Identify which cell holds the provided text, then report its [X, Y] central coordinate. 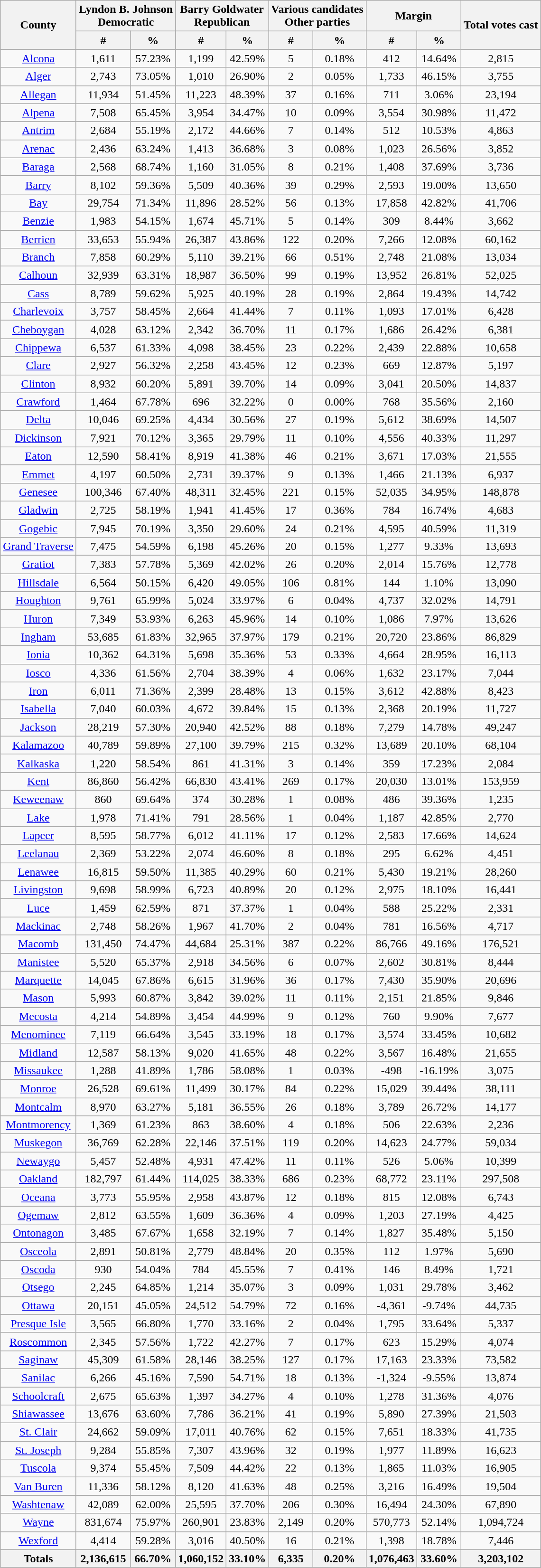
Antrim [38, 131]
46 [291, 456]
7,509 [201, 1468]
Mecosta [38, 1016]
44.42% [248, 1468]
41.63% [248, 1486]
8,595 [103, 836]
45.26% [248, 547]
Margin [413, 16]
45.05% [153, 1305]
42.02% [248, 565]
1,214 [201, 1287]
21,503 [501, 1414]
23.11% [438, 1179]
43.45% [248, 366]
50.15% [153, 583]
1,786 [201, 1070]
23.83% [248, 1522]
23.86% [438, 637]
57.23% [153, 58]
28.95% [438, 655]
Totals [38, 1559]
4,074 [501, 1341]
29.60% [248, 529]
58.54% [153, 763]
37.69% [438, 167]
4,028 [103, 330]
53,685 [103, 637]
County [38, 25]
Tuscola [38, 1468]
42.82% [438, 203]
Marquette [38, 980]
58.99% [153, 890]
21.13% [438, 474]
14,177 [501, 1107]
42.85% [438, 817]
1,397 [201, 1396]
106 [291, 583]
7,475 [103, 547]
1,031 [391, 1287]
28.48% [248, 691]
38.39% [248, 673]
33.97% [248, 601]
Newaygo [38, 1161]
56 [291, 203]
3,041 [391, 384]
1,795 [391, 1323]
0.51% [340, 257]
1,086 [391, 619]
35.07% [248, 1287]
63.12% [153, 330]
65.99% [153, 601]
40.33% [438, 438]
18,987 [201, 275]
9,698 [103, 890]
6,428 [501, 312]
70.12% [153, 438]
66.80% [153, 1323]
2,602 [391, 962]
49,247 [501, 727]
10,399 [501, 1161]
1.10% [438, 583]
526 [391, 1161]
36.50% [248, 275]
49.05% [248, 583]
61.83% [153, 637]
6,335 [291, 1559]
63.24% [153, 149]
588 [391, 908]
36.21% [248, 1414]
54.59% [153, 547]
Chippewa [38, 348]
6,263 [201, 619]
Genesee [38, 492]
3,773 [103, 1197]
22 [291, 1468]
40.50% [248, 1540]
11,472 [501, 113]
182,797 [103, 1179]
2,331 [501, 908]
0.03% [340, 1070]
4,664 [391, 655]
-16.19% [438, 1070]
56.32% [153, 366]
39.84% [248, 709]
16,113 [501, 655]
9,020 [201, 1052]
148,878 [501, 492]
1,398 [391, 1540]
0.00% [340, 402]
58.77% [153, 836]
7,921 [103, 438]
20.19% [438, 709]
35.36% [248, 655]
1,060,152 [201, 1559]
4,197 [103, 474]
13,090 [501, 583]
14.78% [438, 727]
Lapeer [38, 836]
8,919 [201, 456]
7,786 [201, 1414]
7,858 [103, 257]
10,682 [501, 1034]
2,583 [391, 836]
27.19% [438, 1215]
42.52% [248, 727]
26.56% [438, 149]
54.89% [153, 1016]
4,717 [501, 926]
32.45% [248, 492]
31.96% [248, 980]
6,937 [501, 474]
2,815 [501, 58]
58.19% [153, 510]
13,693 [501, 547]
3,852 [501, 149]
8,932 [103, 384]
41.38% [248, 456]
10,362 [103, 655]
4,414 [103, 1540]
39.70% [248, 384]
17,163 [391, 1360]
3,671 [391, 456]
13 [291, 691]
55.94% [153, 239]
29.78% [438, 1287]
Roscommon [38, 1341]
46.60% [248, 854]
0.33% [340, 655]
21.08% [438, 257]
1,187 [391, 817]
1,278 [391, 1396]
3,789 [391, 1107]
Gratiot [38, 565]
1,459 [103, 908]
5,520 [103, 962]
67.86% [153, 980]
8,789 [103, 293]
14,045 [103, 980]
5,890 [391, 1414]
127 [291, 1360]
4,434 [201, 420]
Menominee [38, 1034]
12,587 [103, 1052]
38,111 [501, 1088]
63.60% [153, 1414]
260,901 [201, 1522]
2,779 [201, 1251]
86,766 [391, 944]
122 [291, 239]
30.28% [248, 799]
32,965 [201, 637]
67.40% [153, 492]
930 [103, 1269]
6,266 [103, 1378]
5,993 [103, 998]
43.41% [248, 781]
33.10% [248, 1559]
36.36% [248, 1215]
374 [201, 799]
Lenawee [38, 872]
30.81% [438, 962]
64.31% [153, 655]
38.69% [438, 420]
24,512 [201, 1305]
5.06% [438, 1161]
27.39% [438, 1414]
Hillsdale [38, 583]
3,574 [391, 1034]
40.76% [248, 1432]
41.31% [248, 763]
41 [291, 1414]
0.06% [340, 673]
2,770 [501, 817]
2,084 [501, 763]
7,651 [391, 1432]
40,789 [103, 745]
1,722 [201, 1341]
Alger [38, 76]
3,485 [103, 1233]
51.45% [153, 94]
50.81% [153, 1251]
2,918 [201, 962]
Missaukee [38, 1070]
2,975 [391, 890]
66,830 [201, 781]
6,743 [501, 1197]
7,508 [103, 113]
7,383 [103, 565]
13.01% [438, 781]
3,565 [103, 1323]
25.31% [248, 944]
Oakland [38, 1179]
30.17% [248, 1088]
58.13% [153, 1052]
0.30% [340, 1504]
26.42% [438, 330]
791 [201, 817]
3,350 [201, 529]
623 [391, 1341]
1,770 [201, 1323]
1,721 [501, 1269]
48.84% [248, 1251]
40.19% [248, 293]
20,151 [103, 1305]
486 [391, 799]
19.21% [438, 872]
75.97% [153, 1522]
34.27% [248, 1396]
28,260 [501, 872]
7,446 [501, 1540]
Oscoda [38, 1269]
Cheboygan [38, 330]
1,609 [201, 1215]
57.30% [153, 727]
Shiawassee [38, 1414]
45.16% [153, 1378]
17,011 [201, 1432]
Midland [38, 1052]
39.37% [248, 474]
2,172 [201, 131]
14,623 [391, 1143]
66.70% [153, 1559]
0.29% [340, 185]
Jackson [38, 727]
781 [391, 926]
13,689 [391, 745]
67.67% [153, 1233]
861 [201, 763]
4,336 [103, 673]
3,365 [201, 438]
Osceola [38, 1251]
68,772 [391, 1179]
1,076,463 [391, 1559]
13,952 [391, 275]
Bay [38, 203]
Huron [38, 619]
34.47% [248, 113]
18.78% [438, 1540]
33.45% [438, 1034]
Alpena [38, 113]
2,369 [103, 854]
6,615 [201, 980]
4,595 [391, 529]
59.36% [153, 185]
119 [291, 1143]
35.56% [438, 402]
33.64% [438, 1323]
1,010 [201, 76]
-4,361 [391, 1305]
8,102 [103, 185]
26,528 [103, 1088]
45.55% [248, 1269]
69.64% [153, 799]
Delta [38, 420]
61.44% [153, 1179]
43.86% [248, 239]
2,342 [201, 330]
58.08% [248, 1070]
206 [291, 1504]
Macomb [38, 944]
1,413 [201, 149]
66 [291, 257]
815 [391, 1197]
36,769 [103, 1143]
7,590 [201, 1378]
30.56% [248, 420]
21.85% [438, 998]
22,146 [201, 1143]
20,696 [501, 980]
5,337 [501, 1323]
64.85% [153, 1287]
65.37% [153, 962]
Mason [38, 998]
33.16% [248, 1323]
28,219 [103, 727]
60.29% [153, 257]
14,624 [501, 836]
61.56% [153, 673]
58.41% [153, 456]
5,150 [501, 1233]
Otsego [38, 1287]
1,466 [391, 474]
12.87% [438, 366]
55.85% [153, 1450]
38.25% [248, 1360]
20,940 [201, 727]
34.56% [248, 962]
711 [391, 94]
Kent [38, 781]
23.33% [438, 1360]
14,507 [501, 420]
58.12% [153, 1486]
0.25% [340, 1486]
1,674 [201, 221]
5,612 [391, 420]
8,423 [501, 691]
22.63% [438, 1125]
16,623 [501, 1450]
23.17% [438, 673]
3.06% [438, 94]
24,662 [103, 1432]
28,146 [201, 1360]
Saginaw [38, 1360]
1,686 [391, 330]
Crawford [38, 402]
4,737 [391, 601]
1,611 [103, 58]
Allegan [38, 94]
39.79% [248, 745]
1,408 [391, 167]
62.59% [153, 908]
179 [291, 637]
84 [291, 1088]
59.62% [153, 293]
37 [291, 94]
Benzie [38, 221]
871 [201, 908]
2,236 [501, 1125]
3,757 [103, 312]
25.22% [438, 908]
1.97% [438, 1251]
28 [291, 293]
1,093 [391, 312]
4,214 [103, 1016]
Montcalm [38, 1107]
4,672 [201, 709]
63.31% [153, 275]
56.42% [153, 781]
Emmet [38, 474]
38.45% [248, 348]
67.78% [153, 402]
71.36% [153, 691]
9,846 [501, 998]
7,279 [391, 727]
5,369 [201, 565]
74.47% [153, 944]
2,743 [103, 76]
176,521 [501, 944]
2,891 [103, 1251]
2,149 [291, 1522]
144 [391, 583]
215 [291, 745]
42,089 [103, 1504]
42.27% [248, 1341]
25,595 [201, 1504]
35.48% [438, 1233]
45.96% [248, 619]
1,160 [201, 167]
60,162 [501, 239]
59.09% [153, 1432]
60.03% [153, 709]
1,733 [391, 76]
506 [391, 1125]
Total votes cast [501, 25]
41.65% [248, 1052]
36 [291, 980]
60.50% [153, 474]
2,160 [501, 402]
9,761 [103, 601]
20.10% [438, 745]
58.26% [153, 926]
24 [291, 529]
2,864 [391, 293]
23,194 [501, 94]
Iosco [38, 673]
16 [291, 1540]
41.89% [153, 1070]
16,441 [501, 890]
62.00% [153, 1504]
17.03% [438, 456]
-498 [391, 1070]
18.10% [438, 890]
14,742 [501, 293]
-9.74% [438, 1305]
69.61% [153, 1088]
4,931 [201, 1161]
Ottawa [38, 1305]
60.20% [153, 384]
8,970 [103, 1107]
9.90% [438, 1016]
Arenac [38, 149]
60 [291, 872]
1,941 [201, 510]
40.29% [248, 872]
3,554 [391, 113]
9,284 [103, 1450]
37.70% [248, 1504]
11,896 [201, 203]
2,014 [391, 565]
Wexford [38, 1540]
1,094,724 [501, 1522]
Presque Isle [38, 1323]
2,345 [103, 1341]
45.71% [248, 221]
14,791 [501, 601]
11,727 [501, 709]
831,674 [103, 1522]
37.51% [248, 1143]
17,858 [391, 203]
1,203 [391, 1215]
42.88% [438, 691]
Wayne [38, 1522]
Livingston [38, 890]
17.01% [438, 312]
53.93% [153, 619]
52,035 [391, 492]
88 [291, 727]
2,436 [103, 149]
16.74% [438, 510]
7,119 [103, 1034]
387 [291, 944]
45,309 [103, 1360]
3,016 [201, 1540]
0.07% [340, 962]
2,368 [391, 709]
20,720 [391, 637]
19.43% [438, 293]
39 [291, 185]
58.45% [153, 312]
41,706 [501, 203]
112 [391, 1251]
2,664 [201, 312]
10,658 [501, 348]
Ingham [38, 637]
7,266 [391, 239]
27,100 [201, 745]
Van Buren [38, 1486]
760 [391, 1016]
26.72% [438, 1107]
1,023 [391, 149]
36.70% [248, 330]
32.19% [248, 1233]
11,336 [103, 1486]
42.59% [248, 58]
53 [291, 655]
20,030 [391, 781]
7,040 [103, 709]
3,567 [391, 1052]
1,288 [103, 1070]
1,220 [103, 763]
7,430 [391, 980]
8,444 [501, 962]
Monroe [38, 1088]
65.45% [153, 113]
2,731 [201, 474]
Kalkaska [38, 763]
62 [291, 1432]
153,959 [501, 781]
2,927 [103, 366]
1,277 [391, 547]
63.55% [153, 1215]
Dickinson [38, 438]
43.87% [248, 1197]
Various candidatesOther parties [317, 16]
5,891 [201, 384]
61.58% [153, 1360]
2,958 [201, 1197]
6,012 [201, 836]
1,464 [103, 402]
16,815 [103, 872]
1,983 [103, 221]
221 [291, 492]
1,977 [391, 1450]
Schoolcraft [38, 1396]
11,319 [501, 529]
6,564 [103, 583]
73.05% [153, 76]
5,698 [201, 655]
0.32% [340, 745]
2,684 [103, 131]
13,650 [501, 185]
7,677 [501, 1016]
17.23% [438, 763]
5,509 [201, 185]
44.66% [248, 131]
61.33% [153, 348]
54.04% [153, 1269]
18.33% [438, 1432]
32.22% [248, 402]
27 [291, 420]
43.96% [248, 1450]
Washtenaw [38, 1504]
40.89% [248, 890]
13,676 [103, 1414]
26.90% [248, 76]
269 [291, 781]
55.45% [153, 1468]
4,556 [391, 438]
5,690 [501, 1251]
St. Clair [38, 1432]
39.21% [248, 257]
9.33% [438, 547]
86,829 [501, 637]
10 [291, 113]
59.28% [153, 1540]
52.48% [153, 1161]
Branch [38, 257]
Berrien [38, 239]
8.44% [438, 221]
Muskegon [38, 1143]
7,307 [201, 1450]
2,136,615 [103, 1559]
37.37% [248, 908]
2,704 [201, 673]
2,151 [391, 998]
860 [103, 799]
38.33% [248, 1179]
686 [291, 1179]
100,346 [103, 492]
1,658 [201, 1233]
41.44% [248, 312]
32,939 [103, 275]
4,863 [501, 131]
4,425 [501, 1215]
28.52% [248, 203]
31.36% [438, 1396]
11.03% [438, 1468]
33,653 [103, 239]
57.56% [153, 1341]
36.68% [248, 149]
6,537 [103, 348]
Sanilac [38, 1378]
5,430 [391, 872]
47.42% [248, 1161]
Houghton [38, 601]
15.76% [438, 565]
3,203,102 [501, 1559]
15 [291, 709]
Iron [38, 691]
Barry [38, 185]
Cass [38, 293]
Eaton [38, 456]
Grand Traverse [38, 547]
13,874 [501, 1378]
54.15% [153, 221]
41,735 [501, 1432]
32 [291, 1450]
669 [391, 366]
Ogemaw [38, 1215]
35.90% [438, 980]
66.64% [153, 1034]
16,905 [501, 1468]
21,655 [501, 1052]
309 [391, 221]
146 [391, 1269]
68.74% [153, 167]
2,725 [103, 510]
10.53% [438, 131]
24.77% [438, 1143]
3,954 [201, 113]
3,454 [201, 1016]
1,632 [391, 673]
52.14% [438, 1522]
10,046 [103, 420]
1,978 [103, 817]
40.36% [248, 185]
20.50% [438, 384]
73,582 [501, 1360]
59.89% [153, 745]
33.60% [438, 1559]
3,662 [501, 221]
71.41% [153, 817]
6.62% [438, 854]
3,842 [201, 998]
15,029 [391, 1088]
48,311 [201, 492]
2,812 [103, 1215]
54.79% [248, 1305]
48.39% [248, 94]
3,755 [501, 76]
Gladwin [38, 510]
49.16% [438, 944]
2,675 [103, 1396]
5,024 [201, 601]
297,508 [501, 1179]
41.45% [248, 510]
70.19% [153, 529]
Lake [38, 817]
114,025 [201, 1179]
11,297 [501, 438]
24.30% [438, 1504]
41.11% [248, 836]
Baraga [38, 167]
11,934 [103, 94]
Ionia [38, 655]
26.81% [438, 275]
3,216 [391, 1486]
60.87% [153, 998]
1,369 [103, 1125]
St. Joseph [38, 1450]
22.88% [438, 348]
61.23% [153, 1125]
5,457 [103, 1161]
8.49% [438, 1269]
6,420 [201, 583]
3,736 [501, 167]
86,860 [103, 781]
5,181 [201, 1107]
11.89% [438, 1450]
Mackinac [38, 926]
72 [291, 1305]
512 [391, 131]
44.99% [248, 1016]
7.97% [438, 619]
4,076 [501, 1396]
54.71% [248, 1378]
0.41% [340, 1269]
68,104 [501, 745]
359 [391, 763]
Clare [38, 366]
3,075 [501, 1070]
Calhoun [38, 275]
4,451 [501, 854]
16.56% [438, 926]
Charlevoix [38, 312]
Luce [38, 908]
0 [291, 402]
2,258 [201, 366]
1,827 [391, 1233]
71.34% [153, 203]
19,504 [501, 1486]
57.78% [153, 565]
Lyndon B. JohnsonDemocratic [125, 16]
29.79% [248, 438]
23 [291, 348]
52,025 [501, 275]
14,837 [501, 384]
33.19% [248, 1034]
1,235 [501, 799]
Leelanau [38, 854]
3,545 [201, 1034]
12,778 [501, 565]
55.19% [153, 131]
39.36% [438, 799]
131,450 [103, 944]
863 [201, 1125]
295 [391, 854]
14.64% [438, 58]
44,684 [201, 944]
2,074 [201, 854]
1,967 [201, 926]
31.05% [248, 167]
0.05% [340, 76]
Isabella [38, 709]
67,890 [501, 1504]
-9.55% [438, 1378]
3,462 [501, 1287]
2,245 [103, 1287]
4,683 [501, 510]
Alcona [38, 58]
13,034 [501, 257]
16.49% [438, 1486]
37.97% [248, 637]
Barry GoldwaterRepublican [222, 16]
39.02% [248, 998]
9,374 [103, 1468]
Keweenaw [38, 799]
5,110 [201, 257]
Gogebic [38, 529]
55.95% [153, 1197]
570,773 [391, 1522]
2,439 [391, 348]
Ontonagon [38, 1233]
Kalamazoo [38, 745]
99 [291, 275]
46.15% [438, 76]
-1,324 [391, 1378]
11,223 [201, 94]
12,590 [103, 456]
768 [391, 402]
65.63% [153, 1396]
Montmorency [38, 1125]
63.27% [153, 1107]
6,011 [103, 691]
17.66% [438, 836]
Clinton [38, 384]
16,494 [391, 1504]
16.48% [438, 1052]
11,499 [201, 1088]
62.28% [153, 1143]
6,381 [501, 330]
53.22% [153, 854]
41.70% [248, 926]
4,098 [201, 348]
34.95% [438, 492]
0.35% [340, 1251]
7,044 [501, 673]
5,197 [501, 366]
69.25% [153, 420]
38.60% [248, 1125]
1,199 [201, 58]
2,568 [103, 167]
7,945 [103, 529]
44,735 [501, 1305]
19.00% [438, 185]
3,612 [391, 691]
13,626 [501, 619]
59,034 [501, 1143]
40.59% [438, 529]
36.55% [248, 1107]
8,120 [201, 1486]
59.50% [153, 872]
1,865 [391, 1468]
0.36% [340, 510]
29,754 [103, 203]
696 [201, 402]
26,387 [201, 239]
5,925 [201, 293]
21,555 [501, 456]
30.98% [438, 113]
7,349 [103, 619]
2,593 [391, 185]
2,399 [201, 691]
28.56% [248, 817]
11,385 [201, 872]
6,198 [201, 547]
0.81% [340, 583]
15.29% [438, 1341]
39.44% [438, 1088]
32.02% [438, 601]
6,723 [201, 890]
412 [391, 58]
Manistee [38, 962]
Oceana [38, 1197]
